Find where the given text appears and provide that cell's center as [X, Y] coordinate. 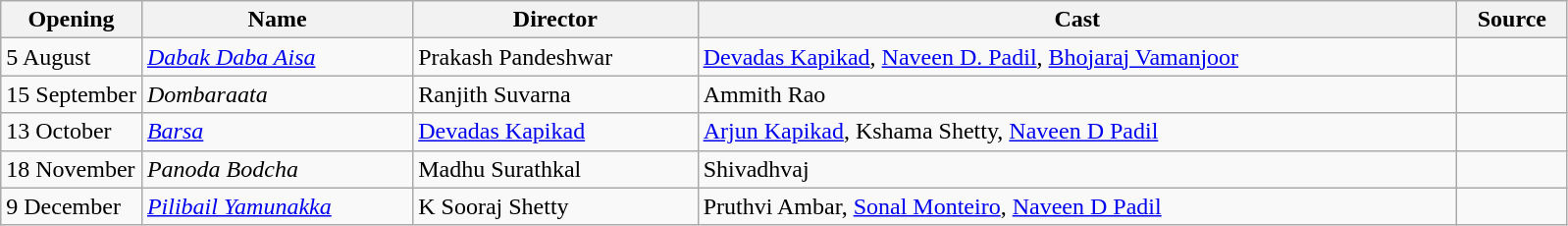
Cast [1077, 20]
5 August [72, 57]
Shivadhvaj [1077, 169]
Pruthvi Ambar, Sonal Monteiro, Naveen D Padil [1077, 206]
Ranjith Suvarna [555, 94]
9 December [72, 206]
Arjun Kapikad, Kshama Shetty, Naveen D Padil [1077, 132]
Barsa [277, 132]
Dombaraata [277, 94]
Opening [72, 20]
Ammith Rao [1077, 94]
13 October [72, 132]
K Sooraj Shetty [555, 206]
Devadas Kapikad [555, 132]
Panoda Bodcha [277, 169]
Madhu Surathkal [555, 169]
Director [555, 20]
18 November [72, 169]
Dabak Daba Aisa [277, 57]
Name [277, 20]
15 September [72, 94]
Prakash Pandeshwar [555, 57]
Pilibail Yamunakka [277, 206]
Devadas Kapikad, Naveen D. Padil, Bhojaraj Vamanjoor [1077, 57]
Source [1511, 20]
